Provide the (x, y) coordinate of the cell's center where the given text is located.  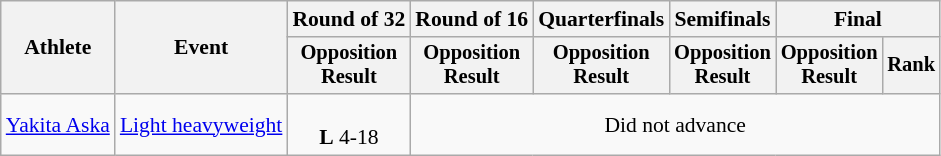
Rank (911, 66)
Round of 32 (348, 19)
Round of 16 (472, 19)
Yakita Aska (58, 124)
Athlete (58, 48)
Semifinals (722, 19)
Event (202, 48)
Did not advance (675, 124)
L 4-18 (348, 124)
Final (858, 19)
Quarterfinals (601, 19)
Light heavyweight (202, 124)
